Scan for the cell matching the given text and deliver its (x, y) coordinate at center. 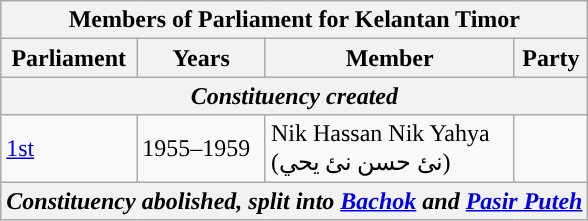
1955–1959 (202, 148)
Nik Hassan Nik Yahya (نئ حسن نئ يحي) (389, 148)
Parliament (69, 58)
Member (389, 58)
Party (551, 58)
Constituency abolished, split into Bachok and Pasir Puteh (294, 201)
Years (202, 58)
Constituency created (294, 96)
1st (69, 148)
Members of Parliament for Kelantan Timor (294, 20)
